Detect which cell encompasses the target text, then output its [X, Y] center coordinate. 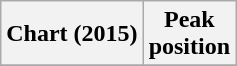
Peakposition [189, 34]
Chart (2015) [72, 34]
